Scan for the cell matching the given text and deliver its [x, y] coordinate at center. 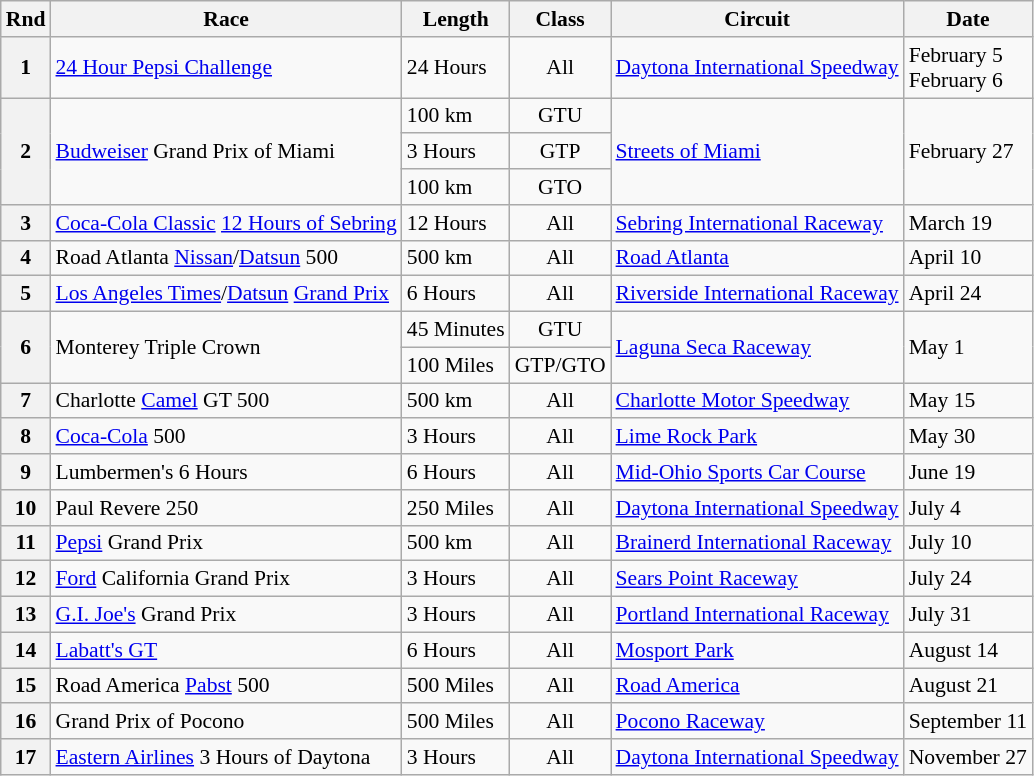
Eastern Airlines 3 Hours of Daytona [226, 757]
9 [26, 472]
Class [560, 19]
15 [26, 686]
Mid-Ohio Sports Car Course [758, 472]
Sebring International Raceway [758, 223]
24 Hours [456, 68]
Budweiser Grand Prix of Miami [226, 152]
Los Angeles Times/Datsun Grand Prix [226, 294]
16 [26, 722]
5 [26, 294]
GTO [560, 187]
Brainerd International Raceway [758, 543]
250 Miles [456, 508]
August 21 [968, 686]
1 [26, 68]
March 19 [968, 223]
Portland International Raceway [758, 615]
Lime Rock Park [758, 437]
June 19 [968, 472]
Circuit [758, 19]
6 [26, 348]
G.I. Joe's Grand Prix [226, 615]
Road America Pabst 500 [226, 686]
7 [26, 401]
Pepsi Grand Prix [226, 543]
11 [26, 543]
45 Minutes [456, 330]
August 14 [968, 650]
Grand Prix of Pocono [226, 722]
Charlotte Motor Speedway [758, 401]
Labatt's GT [226, 650]
Rnd [26, 19]
May 15 [968, 401]
July 24 [968, 579]
100 Miles [456, 365]
Ford California Grand Prix [226, 579]
Monterey Triple Crown [226, 348]
April 24 [968, 294]
May 30 [968, 437]
April 10 [968, 258]
Lumbermen's 6 Hours [226, 472]
2 [26, 152]
12 [26, 579]
November 27 [968, 757]
Pocono Raceway [758, 722]
GTP/GTO [560, 365]
Charlotte Camel GT 500 [226, 401]
4 [26, 258]
February 27 [968, 152]
14 [26, 650]
September 11 [968, 722]
17 [26, 757]
8 [26, 437]
Coca-Cola 500 [226, 437]
July 4 [968, 508]
13 [26, 615]
Mosport Park [758, 650]
Road Atlanta [758, 258]
Laguna Seca Raceway [758, 348]
Road Atlanta Nissan/Datsun 500 [226, 258]
Road America [758, 686]
May 1 [968, 348]
3 [26, 223]
Streets of Miami [758, 152]
July 10 [968, 543]
Riverside International Raceway [758, 294]
12 Hours [456, 223]
July 31 [968, 615]
Coca-Cola Classic 12 Hours of Sebring [226, 223]
GTP [560, 152]
Sears Point Raceway [758, 579]
Paul Revere 250 [226, 508]
24 Hour Pepsi Challenge [226, 68]
10 [26, 508]
Length [456, 19]
Race [226, 19]
Date [968, 19]
February 5February 6 [968, 68]
